For the text-containing cell, return its midpoint in [X, Y] coordinate format. 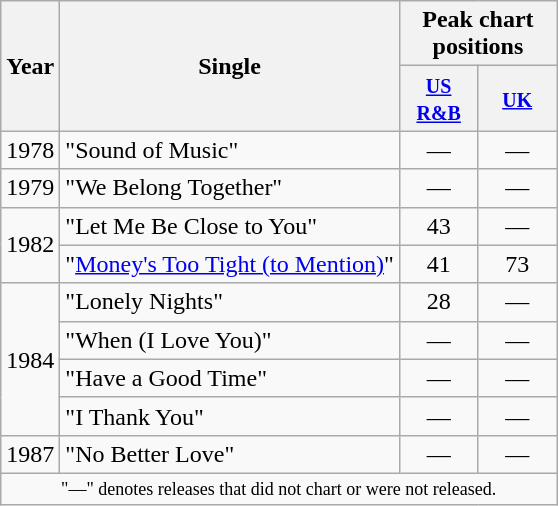
1987 [30, 454]
1984 [30, 359]
Peak chart positions [478, 34]
"Let Me Be Close to You" [230, 226]
1979 [30, 188]
UK [518, 98]
Year [30, 66]
1982 [30, 245]
Single [230, 66]
US R&B [438, 98]
"—" denotes releases that did not chart or were not released. [279, 488]
"Have a Good Time" [230, 378]
"Money's Too Tight (to Mention)" [230, 264]
43 [438, 226]
"When (I Love You)" [230, 340]
"Sound of Music" [230, 150]
"I Thank You" [230, 416]
1978 [30, 150]
"We Belong Together" [230, 188]
73 [518, 264]
"Lonely Nights" [230, 302]
"No Better Love" [230, 454]
28 [438, 302]
41 [438, 264]
